Output the [X, Y] coordinate of the center of the cell containing the given text.  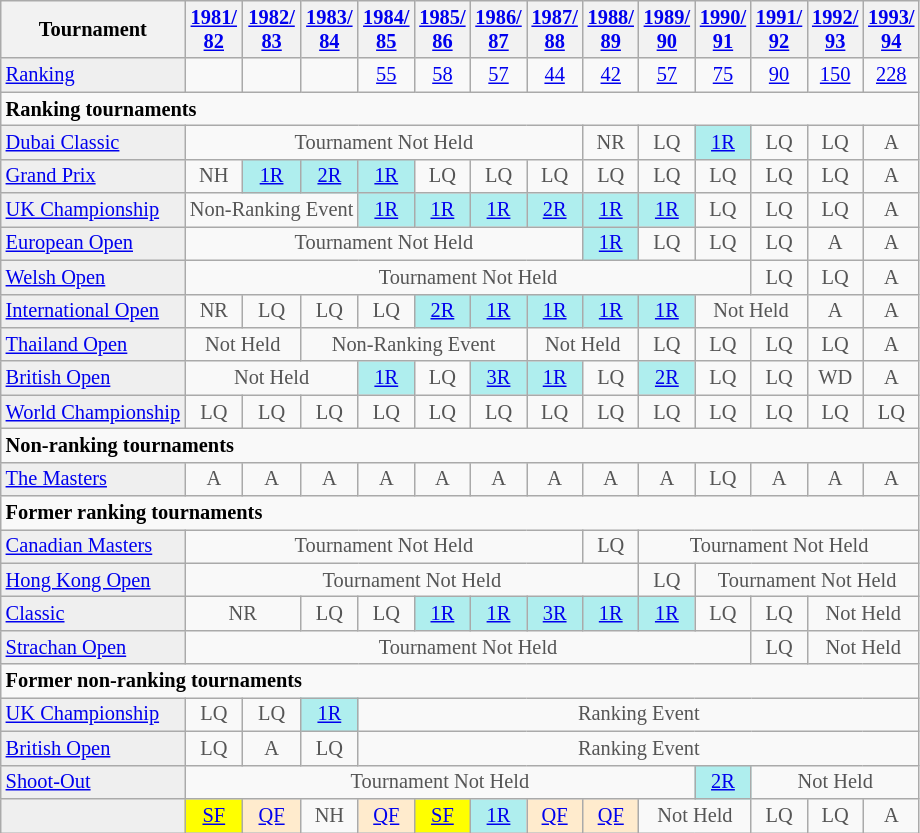
42 [611, 75]
WD [835, 378]
75 [723, 75]
150 [835, 75]
1981/82 [214, 29]
1989/90 [667, 29]
Former non-ranking tournaments [460, 681]
Ranking [93, 75]
Canadian Masters [93, 546]
1984/85 [386, 29]
1987/88 [555, 29]
228 [891, 75]
Hong Kong Open [93, 580]
Shoot-Out [93, 782]
44 [555, 75]
Former ranking tournaments [460, 513]
International Open [93, 311]
1988/89 [611, 29]
1983/84 [329, 29]
1991/92 [779, 29]
Dubai Classic [93, 142]
55 [386, 75]
1982/83 [272, 29]
European Open [93, 243]
Ranking tournaments [460, 109]
The Masters [93, 479]
Thailand Open [93, 344]
Welsh Open [93, 277]
Grand Prix [93, 176]
58 [442, 75]
90 [779, 75]
World Championship [93, 412]
Non-ranking tournaments [460, 445]
1985/86 [442, 29]
Strachan Open [93, 647]
1990/91 [723, 29]
1986/87 [498, 29]
Tournament [93, 29]
1993/94 [891, 29]
1992/93 [835, 29]
Classic [93, 613]
